Identify which cell holds the provided text, then report its [x, y] central coordinate. 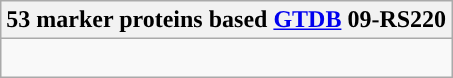
53 marker proteins based GTDB 09-RS220 [226, 20]
